For the text-containing cell, return its midpoint in [X, Y] coordinate format. 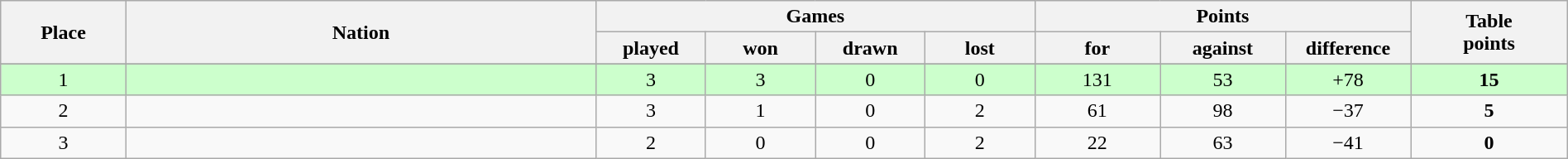
Games [815, 17]
−41 [1348, 142]
Place [64, 32]
Points [1222, 17]
53 [1223, 79]
lost [979, 48]
difference [1348, 48]
22 [1097, 142]
against [1223, 48]
+78 [1348, 79]
played [652, 48]
Nation [361, 32]
98 [1223, 111]
15 [1489, 79]
drawn [870, 48]
won [761, 48]
Tablepoints [1489, 32]
5 [1489, 111]
for [1097, 48]
63 [1223, 142]
−37 [1348, 111]
131 [1097, 79]
61 [1097, 111]
